Locate the cell with the specified text and output its [x, y] center coordinate. 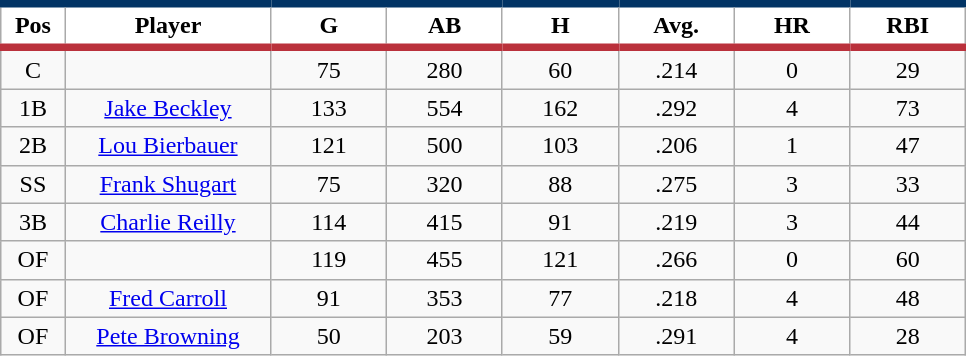
.292 [676, 108]
Jake Beckley [168, 108]
Avg. [676, 26]
280 [445, 68]
.275 [676, 184]
88 [560, 184]
Charlie Reilly [168, 222]
Pos [33, 26]
29 [908, 68]
RBI [908, 26]
73 [908, 108]
59 [560, 336]
.266 [676, 260]
Pete Browning [168, 336]
C [33, 68]
554 [445, 108]
SS [33, 184]
203 [445, 336]
1B [33, 108]
Lou Bierbauer [168, 146]
Player [168, 26]
G [329, 26]
3B [33, 222]
AB [445, 26]
44 [908, 222]
162 [560, 108]
33 [908, 184]
47 [908, 146]
2B [33, 146]
415 [445, 222]
77 [560, 298]
119 [329, 260]
1 [792, 146]
114 [329, 222]
.206 [676, 146]
48 [908, 298]
320 [445, 184]
50 [329, 336]
455 [445, 260]
HR [792, 26]
Fred Carroll [168, 298]
Frank Shugart [168, 184]
500 [445, 146]
.218 [676, 298]
.291 [676, 336]
103 [560, 146]
.214 [676, 68]
.219 [676, 222]
H [560, 26]
28 [908, 336]
353 [445, 298]
133 [329, 108]
